From the cell containing the given text, extract its center point as [X, Y] coordinate. 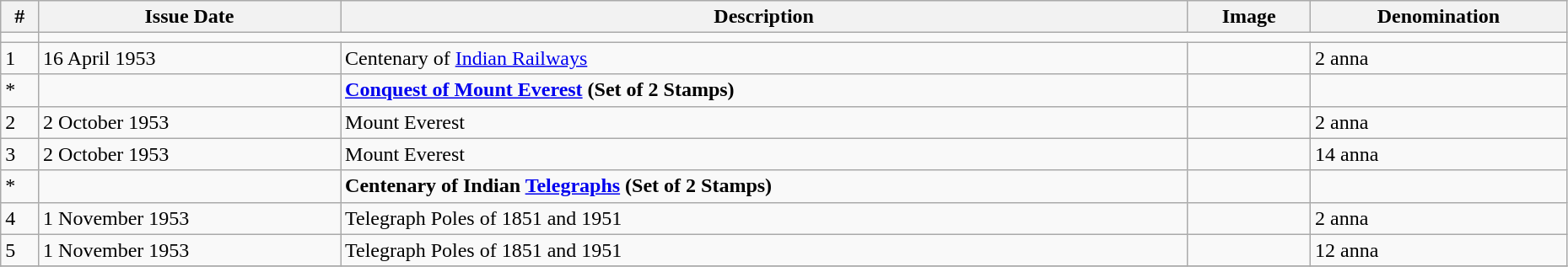
12 anna [1439, 250]
16 April 1953 [190, 58]
5 [20, 250]
14 anna [1439, 154]
Issue Date [190, 17]
Conquest of Mount Everest (Set of 2 Stamps) [764, 90]
Denomination [1439, 17]
# [20, 17]
4 [20, 218]
Centenary of Indian Telegraphs (Set of 2 Stamps) [764, 186]
Centenary of Indian Railways [764, 58]
Image [1249, 17]
Description [764, 17]
1 [20, 58]
2 [20, 122]
3 [20, 154]
